Identify which cell holds the provided text, then report its (X, Y) central coordinate. 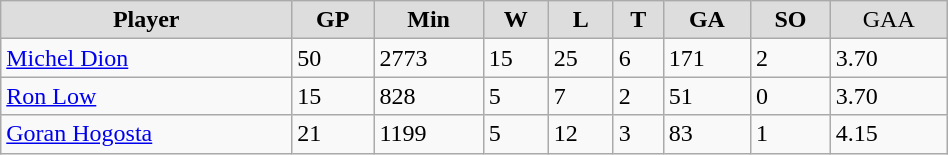
12 (580, 134)
21 (333, 134)
SO (790, 20)
25 (580, 58)
828 (428, 96)
W (516, 20)
7 (580, 96)
171 (706, 58)
L (580, 20)
Min (428, 20)
2773 (428, 58)
Player (146, 20)
1199 (428, 134)
Ron Low (146, 96)
Michel Dion (146, 58)
0 (790, 96)
Goran Hogosta (146, 134)
4.15 (888, 134)
51 (706, 96)
83 (706, 134)
GP (333, 20)
6 (638, 58)
GAA (888, 20)
T (638, 20)
GA (706, 20)
3 (638, 134)
1 (790, 134)
50 (333, 58)
